Output the [X, Y] coordinate of the center of the cell containing the given text.  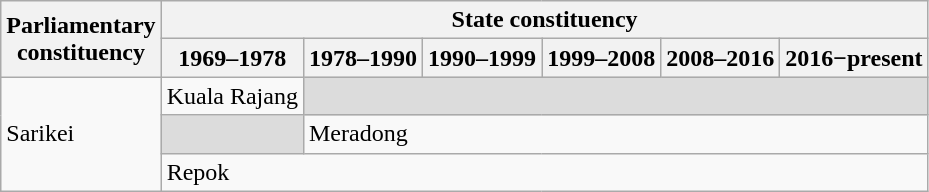
1999–2008 [602, 58]
1978–1990 [362, 58]
Sarikei [81, 134]
1990–1999 [482, 58]
Repok [544, 172]
1969–1978 [232, 58]
Parliamentaryconstituency [81, 39]
State constituency [544, 20]
2008–2016 [720, 58]
2016−present [854, 58]
Meradong [616, 134]
Kuala Rajang [232, 96]
